Find where the given text appears and provide that cell's center as [X, Y] coordinate. 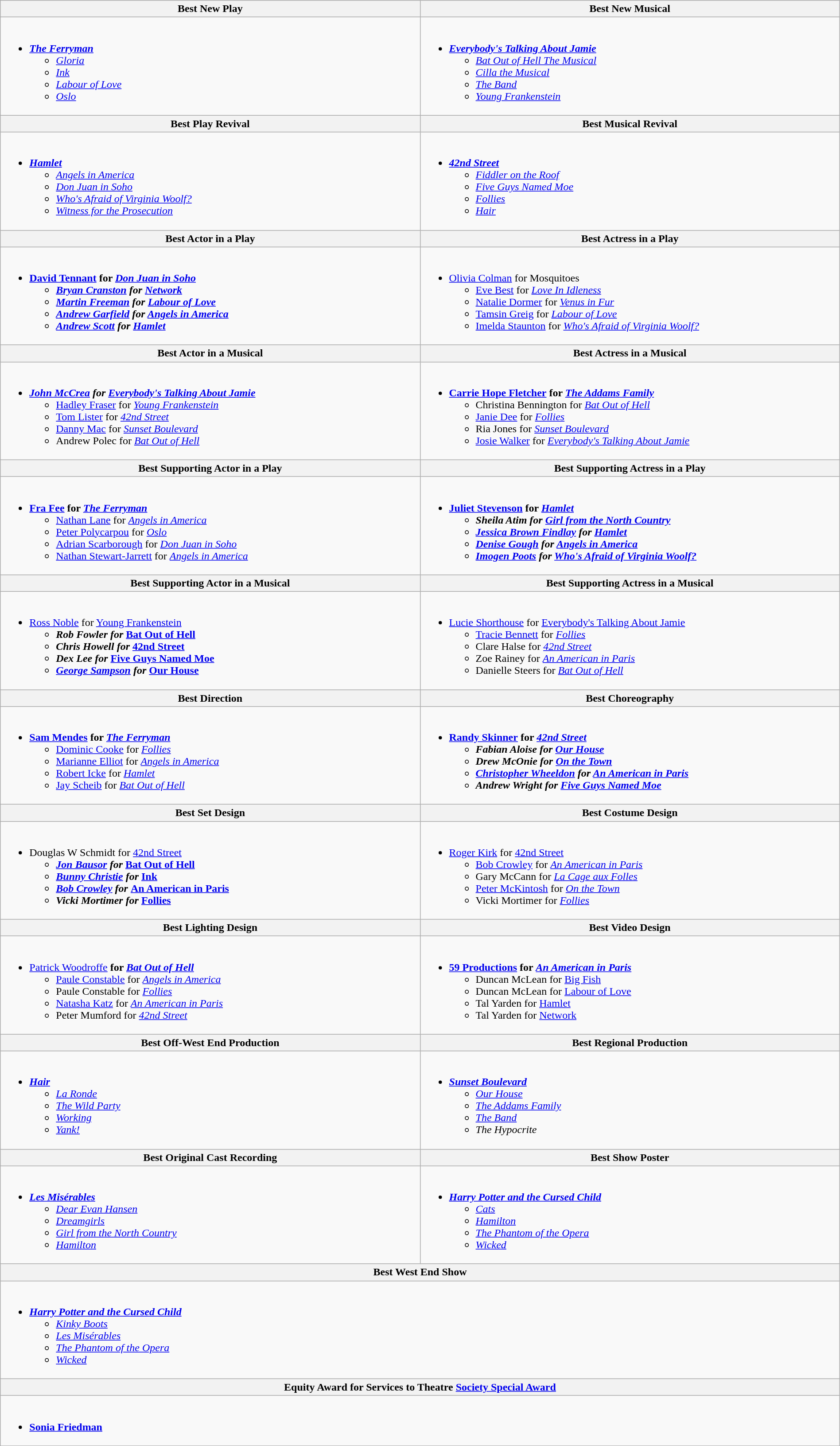
The FerrymanGloriaInkLabour of LoveOslo [210, 66]
Best New Play [210, 9]
Best Actor in a Musical [210, 353]
Sunset BoulevardOur HouseThe Addams FamilyThe BandThe Hypocrite [630, 1100]
Sonia Friedman [420, 1420]
Best Supporting Actor in a Play [210, 468]
Best Direction [210, 698]
Best Lighting Design [210, 928]
HamletAngels in AmericaDon Juan in SohoWho's Afraid of Virginia Woolf?Witness for the Prosecution [210, 181]
Best Off-West End Production [210, 1043]
Best Regional Production [630, 1043]
Best Actress in a Musical [630, 353]
Best Set Design [210, 813]
Best Play Revival [210, 124]
59 Productions for An American in ParisDuncan McLean for Big FishDuncan McLean for Labour of LoveTal Yarden for HamletTal Yarden for Network [630, 985]
Douglas W Schmidt for 42nd StreetJon Bausor for Bat Out of HellBunny Christie for InkBob Crowley for An American in ParisVicki Mortimer for Follies [210, 871]
Best Original Cast Recording [210, 1157]
Best Musical Revival [630, 124]
Best Video Design [630, 928]
Best Costume Design [630, 813]
42nd StreetFiddler on the RoofFive Guys Named MoeFolliesHair [630, 181]
Best Supporting Actress in a Play [630, 468]
Best Supporting Actor in a Musical [210, 583]
Best Actor in a Play [210, 238]
Best Actress in a Play [630, 238]
Best Choreography [630, 698]
Best West End Show [420, 1272]
Sam Mendes for The FerrymanDominic Cooke for FolliesMarianne Elliot for Angels in AmericaRobert Icke for HamletJay Scheib for Bat Out of Hell [210, 755]
Best New Musical [630, 9]
Equity Award for Services to Theatre Society Special Award [420, 1387]
Harry Potter and the Cursed ChildCatsHamiltonThe Phantom of the OperaWicked [630, 1215]
Harry Potter and the Cursed ChildKinky BootsLes MisérablesThe Phantom of the OperaWicked [420, 1330]
HairLa RondeThe Wild PartyWorkingYank! [210, 1100]
Best Supporting Actress in a Musical [630, 583]
Les MisérablesDear Evan HansenDreamgirlsGirl from the North CountryHamilton [210, 1215]
Everybody's Talking About JamieBat Out of Hell The MusicalCilla the MusicalThe BandYoung Frankenstein [630, 66]
Best Show Poster [630, 1157]
